Find where the given text appears and provide that cell's center as [x, y] coordinate. 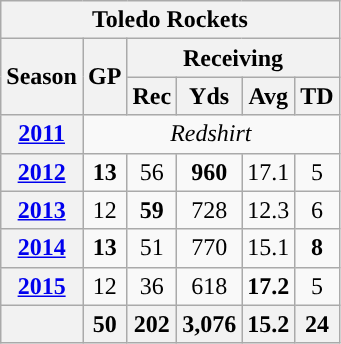
15.1 [268, 248]
Receiving [233, 58]
3,076 [210, 324]
51 [152, 248]
960 [210, 172]
TD [317, 96]
24 [317, 324]
36 [152, 286]
Toledo Rockets [170, 20]
GP [104, 77]
15.2 [268, 324]
2011 [42, 134]
Redshirt [210, 134]
17.2 [268, 286]
6 [317, 210]
12.3 [268, 210]
770 [210, 248]
2014 [42, 248]
2013 [42, 210]
Season [42, 77]
728 [210, 210]
618 [210, 286]
Avg [268, 96]
17.1 [268, 172]
202 [152, 324]
8 [317, 248]
Rec [152, 96]
50 [104, 324]
2012 [42, 172]
59 [152, 210]
Yds [210, 96]
2015 [42, 286]
56 [152, 172]
